From the cell containing the given text, extract its center point as (x, y) coordinate. 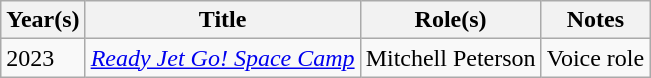
Ready Jet Go! Space Camp (222, 58)
Voice role (596, 58)
Role(s) (450, 20)
Mitchell Peterson (450, 58)
Notes (596, 20)
2023 (43, 58)
Title (222, 20)
Year(s) (43, 20)
